Output the (X, Y) coordinate of the center of the cell containing the given text.  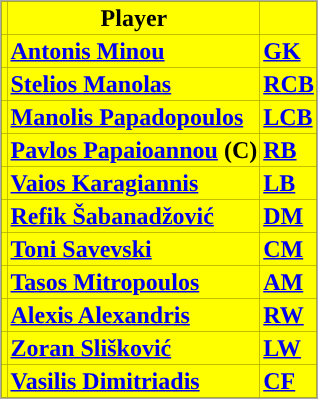
Player (134, 18)
RB (288, 150)
Toni Savevski (134, 248)
LW (288, 348)
AM (288, 282)
Refik Šabanadžović (134, 216)
Manolis Papadopoulos (134, 116)
Zoran Slišković (134, 348)
Antonis Minou (134, 50)
LB (288, 182)
GK (288, 50)
Tasos Mitropoulos (134, 282)
Alexis Alexandris (134, 314)
RW (288, 314)
CM (288, 248)
CF (288, 380)
Stelios Manolas (134, 84)
Vasilis Dimitriadis (134, 380)
DM (288, 216)
LCB (288, 116)
RCB (288, 84)
Vaios Karagiannis (134, 182)
Pavlos Papaioannou (C) (134, 150)
